Search for the cell housing the specified text and yield its (x, y) center coordinate. 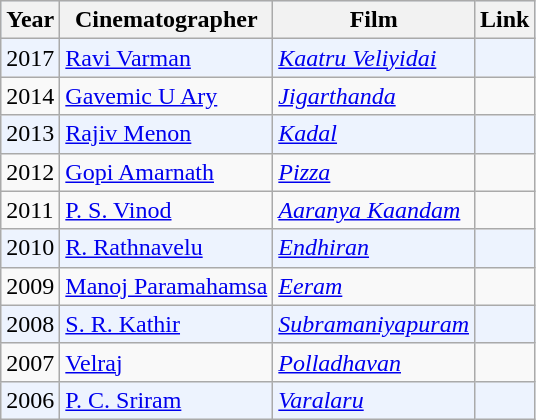
S. R. Kathir (166, 324)
2013 (30, 134)
Kadal (374, 134)
Subramaniyapuram (374, 324)
Gopi Amarnath (166, 172)
Endhiran (374, 248)
2010 (30, 248)
2007 (30, 362)
2017 (30, 58)
2008 (30, 324)
Rajiv Menon (166, 134)
2011 (30, 210)
Gavemic U Ary (166, 96)
Film (374, 20)
2012 (30, 172)
2009 (30, 286)
Pizza (374, 172)
Varalaru (374, 400)
Manoj Paramahamsa (166, 286)
Kaatru Veliyidai (374, 58)
P. S. Vinod (166, 210)
2014 (30, 96)
Cinematographer (166, 20)
Velraj (166, 362)
Polladhavan (374, 362)
Aaranya Kaandam (374, 210)
Jigarthanda (374, 96)
R. Rathnavelu (166, 248)
Eeram (374, 286)
2006 (30, 400)
Link (505, 20)
P. C. Sriram (166, 400)
Year (30, 20)
Ravi Varman (166, 58)
